Locate the cell with the specified text and output its [X, Y] center coordinate. 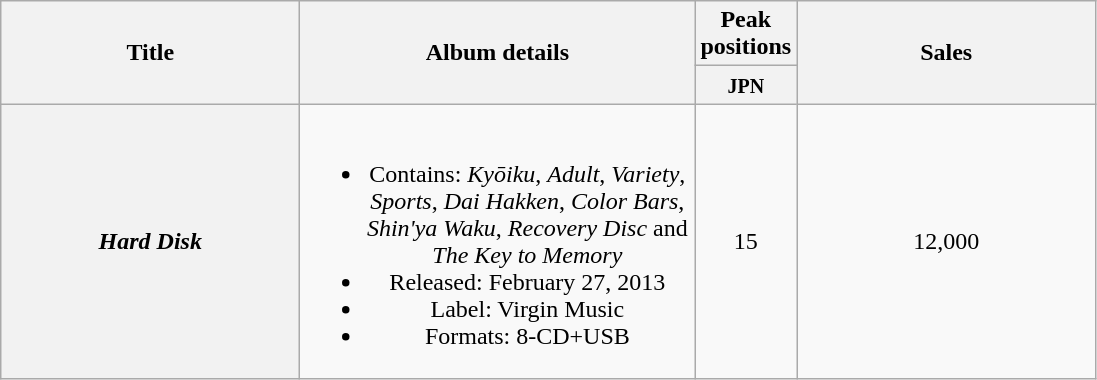
Peak positions [746, 34]
JPN [746, 85]
Sales [946, 52]
Title [150, 52]
Hard Disk [150, 242]
12,000 [946, 242]
15 [746, 242]
Album details [498, 52]
